Capture the cell that displays the provided text and extract its [x, y] central coordinate. 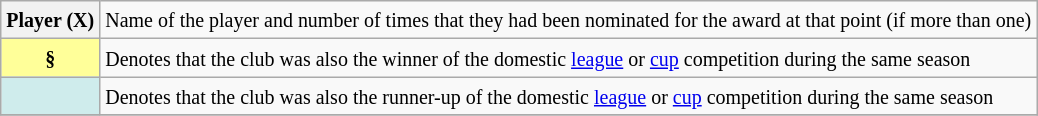
Name of the player and number of times that they had been nominated for the award at that point (if more than one) [568, 20]
Player (X) [50, 20]
Denotes that the club was also the winner of the domestic league or cup competition during the same season [568, 58]
§ [50, 58]
Denotes that the club was also the runner-up of the domestic league or cup competition during the same season [568, 96]
